Search for the cell housing the specified text and yield its [x, y] center coordinate. 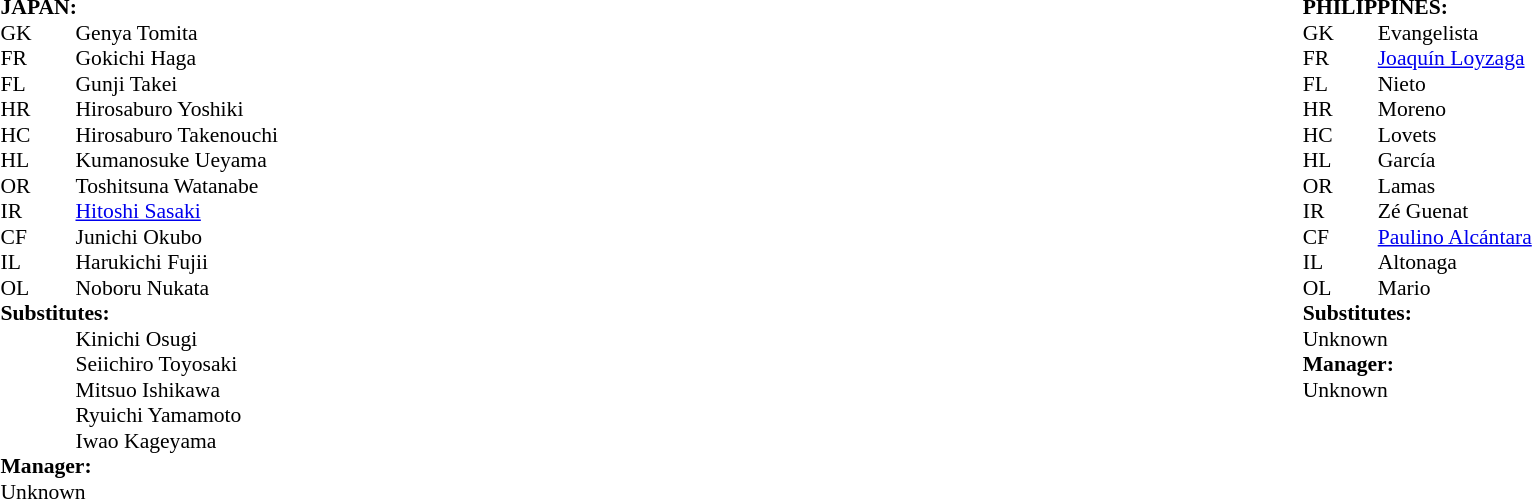
Joaquín Loyzaga [1455, 59]
Nieto [1455, 84]
Seiichiro Toyosaki [178, 365]
García [1455, 161]
Kinichi Osugi [178, 339]
Harukichi Fujii [178, 263]
Altonaga [1455, 263]
Lamas [1455, 186]
Toshitsuna Watanabe [178, 186]
Hirosaburo Takenouchi [178, 135]
Iwao Kageyama [178, 441]
Genya Tomita [178, 33]
Hirosaburo Yoshiki [178, 109]
Lovets [1455, 135]
Mitsuo Ishikawa [178, 390]
Moreno [1455, 109]
Gunji Takei [178, 84]
Gokichi Haga [178, 59]
Zé Guenat [1455, 211]
Hitoshi Sasaki [178, 211]
Kumanosuke Ueyama [178, 161]
Junichi Okubo [178, 237]
Ryuichi Yamamoto [178, 415]
Mario [1455, 288]
Evangelista [1455, 33]
Paulino Alcántara [1455, 237]
Noboru Nukata [178, 288]
